Return the [x, y] coordinate for the center point of the cell that contains the specified text.  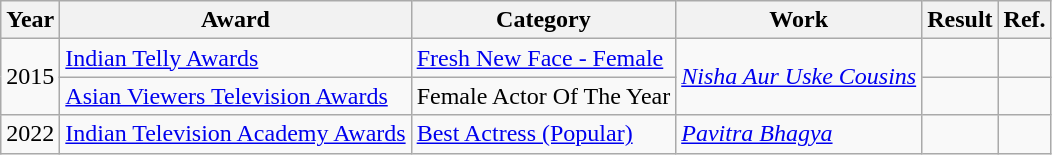
Year [30, 20]
Best Actress (Popular) [544, 134]
Female Actor Of The Year [544, 96]
Asian Viewers Television Awards [236, 96]
Award [236, 20]
Result [960, 20]
Fresh New Face - Female [544, 58]
Ref. [1024, 20]
Nisha Aur Uske Cousins [799, 77]
Indian Television Academy Awards [236, 134]
2022 [30, 134]
Indian Telly Awards [236, 58]
Work [799, 20]
Pavitra Bhagya [799, 134]
Category [544, 20]
2015 [30, 77]
